Detect which cell encompasses the target text, then output its [X, Y] center coordinate. 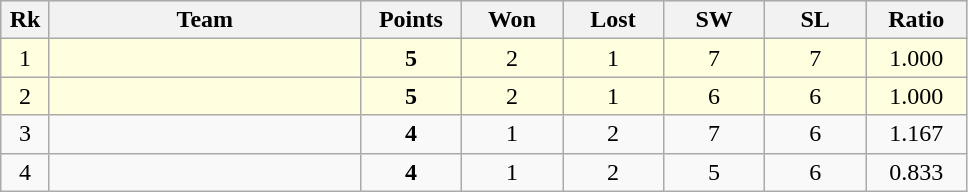
1.167 [916, 134]
SW [714, 20]
SL [816, 20]
Won [512, 20]
Team [204, 20]
Lost [612, 20]
Rk [26, 20]
3 [26, 134]
Ratio [916, 20]
Points [410, 20]
0.833 [916, 172]
